Determine the [X, Y] coordinate at the center of the cell enclosing the given text.  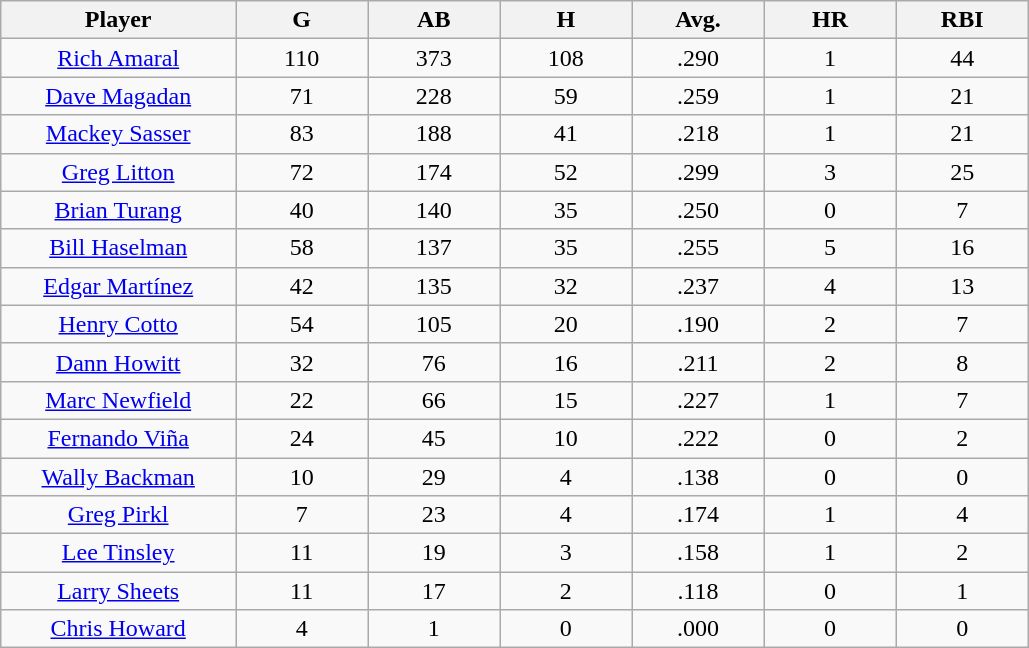
373 [434, 58]
174 [434, 172]
.237 [698, 286]
.190 [698, 324]
40 [302, 210]
66 [434, 400]
.000 [698, 629]
Greg Litton [118, 172]
8 [962, 362]
Henry Cotto [118, 324]
108 [566, 58]
Edgar Martínez [118, 286]
Dave Magadan [118, 96]
Brian Turang [118, 210]
42 [302, 286]
17 [434, 591]
.299 [698, 172]
228 [434, 96]
Larry Sheets [118, 591]
.211 [698, 362]
.255 [698, 248]
.118 [698, 591]
110 [302, 58]
Bill Haselman [118, 248]
.227 [698, 400]
5 [830, 248]
Chris Howard [118, 629]
.250 [698, 210]
Avg. [698, 20]
13 [962, 286]
Player [118, 20]
45 [434, 438]
135 [434, 286]
Fernando Viña [118, 438]
15 [566, 400]
59 [566, 96]
140 [434, 210]
Rich Amaral [118, 58]
24 [302, 438]
Wally Backman [118, 477]
Dann Howitt [118, 362]
71 [302, 96]
25 [962, 172]
44 [962, 58]
H [566, 20]
29 [434, 477]
.218 [698, 134]
.174 [698, 515]
.138 [698, 477]
188 [434, 134]
52 [566, 172]
20 [566, 324]
41 [566, 134]
Marc Newfield [118, 400]
.259 [698, 96]
AB [434, 20]
.290 [698, 58]
.158 [698, 553]
137 [434, 248]
83 [302, 134]
Greg Pirkl [118, 515]
22 [302, 400]
72 [302, 172]
.222 [698, 438]
23 [434, 515]
76 [434, 362]
54 [302, 324]
105 [434, 324]
19 [434, 553]
G [302, 20]
HR [830, 20]
Lee Tinsley [118, 553]
RBI [962, 20]
Mackey Sasser [118, 134]
58 [302, 248]
